Determine the (x, y) coordinate at the center of the cell enclosing the given text.  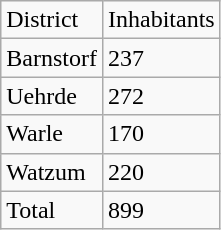
Inhabitants (161, 20)
Uehrde (52, 96)
Total (52, 210)
899 (161, 210)
272 (161, 96)
Watzum (52, 172)
170 (161, 134)
Warle (52, 134)
Barnstorf (52, 58)
237 (161, 58)
District (52, 20)
220 (161, 172)
